Determine the (x, y) coordinate at the center of the cell enclosing the given text.  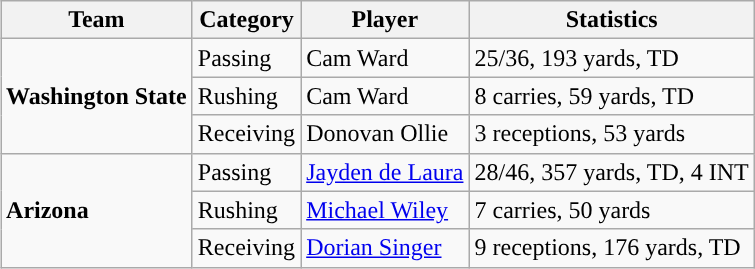
8 carries, 59 yards, TD (612, 96)
28/46, 357 yards, TD, 4 INT (612, 172)
7 carries, 50 yards (612, 210)
Washington State (97, 96)
Arizona (97, 210)
Player (385, 20)
Team (97, 20)
Statistics (612, 20)
3 receptions, 53 yards (612, 134)
Michael Wiley (385, 210)
Dorian Singer (385, 248)
9 receptions, 176 yards, TD (612, 248)
Jayden de Laura (385, 172)
Donovan Ollie (385, 134)
25/36, 193 yards, TD (612, 58)
Category (246, 20)
